Detect which cell encompasses the target text, then output its (X, Y) center coordinate. 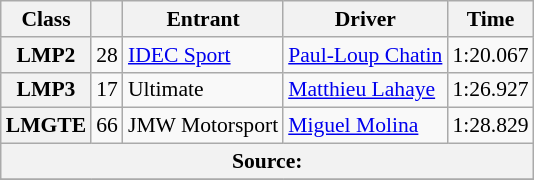
Time (490, 19)
JMW Motorsport (203, 126)
IDEC Sport (203, 55)
Miguel Molina (365, 126)
1:20.067 (490, 55)
Class (46, 19)
LMP2 (46, 55)
Matthieu Lahaye (365, 90)
1:26.927 (490, 90)
1:28.829 (490, 126)
Source: (268, 162)
66 (107, 126)
Paul-Loup Chatin (365, 55)
17 (107, 90)
LMP3 (46, 90)
Entrant (203, 19)
Ultimate (203, 90)
28 (107, 55)
Driver (365, 19)
LMGTE (46, 126)
